Find where the given text appears and provide that cell's center as [x, y] coordinate. 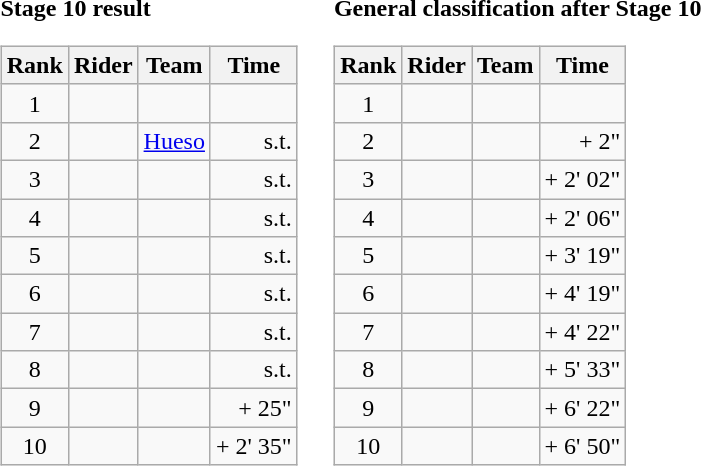
+ 25" [254, 408]
+ 4' 22" [582, 332]
+ 6' 22" [582, 408]
+ 3' 19" [582, 256]
+ 2" [582, 141]
+ 2' 06" [582, 217]
+ 2' 35" [254, 446]
+ 2' 02" [582, 179]
+ 4' 19" [582, 294]
+ 6' 50" [582, 446]
+ 5' 33" [582, 370]
Hueso [174, 141]
